From the cell containing the given text, extract its center point as [X, Y] coordinate. 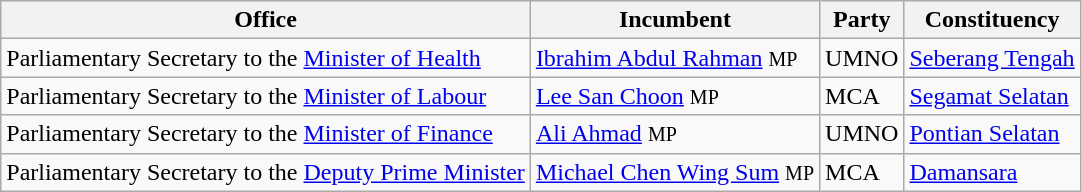
Seberang Tengah [992, 58]
Parliamentary Secretary to the Deputy Prime Minister [266, 172]
Damansara [992, 172]
Incumbent [674, 20]
Michael Chen Wing Sum MP [674, 172]
Segamat Selatan [992, 96]
Parliamentary Secretary to the Minister of Finance [266, 134]
Ibrahim Abdul Rahman MP [674, 58]
Pontian Selatan [992, 134]
Parliamentary Secretary to the Minister of Labour [266, 96]
Ali Ahmad MP [674, 134]
Office [266, 20]
Party [862, 20]
Lee San Choon MP [674, 96]
Constituency [992, 20]
Parliamentary Secretary to the Minister of Health [266, 58]
